Determine the (x, y) coordinate at the center of the cell enclosing the given text.  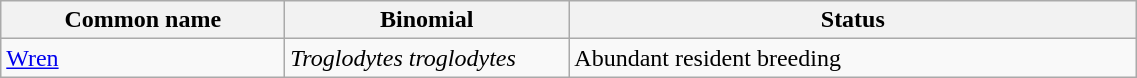
Binomial (427, 20)
Wren (143, 58)
Status (853, 20)
Troglodytes troglodytes (427, 58)
Abundant resident breeding (853, 58)
Common name (143, 20)
